Capture the cell that displays the provided text and extract its (X, Y) central coordinate. 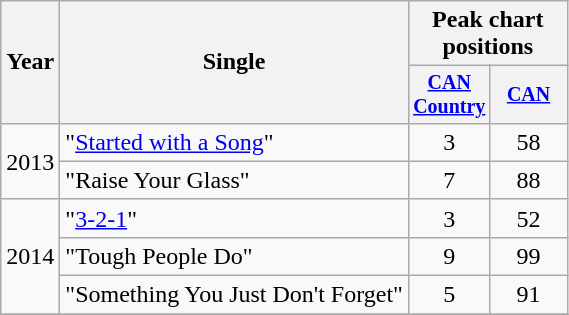
5 (449, 295)
52 (528, 218)
CAN Country (449, 94)
"Something You Just Don't Forget" (234, 295)
2014 (30, 256)
"Started with a Song" (234, 142)
Peak chartpositions (488, 34)
CAN (528, 94)
Year (30, 62)
88 (528, 180)
2013 (30, 161)
"Tough People Do" (234, 256)
91 (528, 295)
9 (449, 256)
Single (234, 62)
7 (449, 180)
99 (528, 256)
"Raise Your Glass" (234, 180)
58 (528, 142)
"3-2-1" (234, 218)
